Search for the cell housing the specified text and yield its (X, Y) center coordinate. 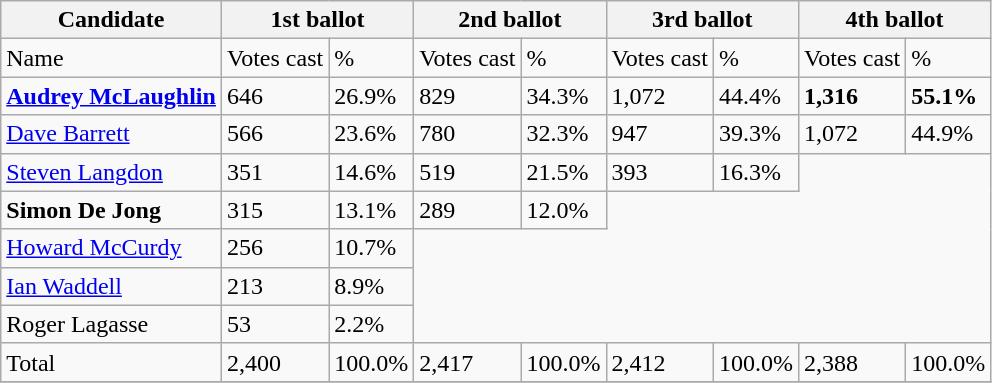
2,388 (852, 362)
646 (274, 96)
213 (274, 286)
13.1% (372, 210)
34.3% (564, 96)
44.4% (756, 96)
780 (468, 134)
3rd ballot (702, 20)
10.7% (372, 248)
393 (660, 172)
Howard McCurdy (112, 248)
53 (274, 324)
2,400 (274, 362)
519 (468, 172)
Roger Lagasse (112, 324)
289 (468, 210)
Simon De Jong (112, 210)
351 (274, 172)
Candidate (112, 20)
566 (274, 134)
829 (468, 96)
16.3% (756, 172)
315 (274, 210)
1,316 (852, 96)
32.3% (564, 134)
947 (660, 134)
39.3% (756, 134)
4th ballot (894, 20)
2.2% (372, 324)
2nd ballot (510, 20)
Dave Barrett (112, 134)
2,412 (660, 362)
Audrey McLaughlin (112, 96)
2,417 (468, 362)
26.9% (372, 96)
Steven Langdon (112, 172)
23.6% (372, 134)
Ian Waddell (112, 286)
21.5% (564, 172)
55.1% (948, 96)
256 (274, 248)
12.0% (564, 210)
Total (112, 362)
44.9% (948, 134)
1st ballot (317, 20)
8.9% (372, 286)
Name (112, 58)
14.6% (372, 172)
